From the cell containing the given text, extract its center point as [X, Y] coordinate. 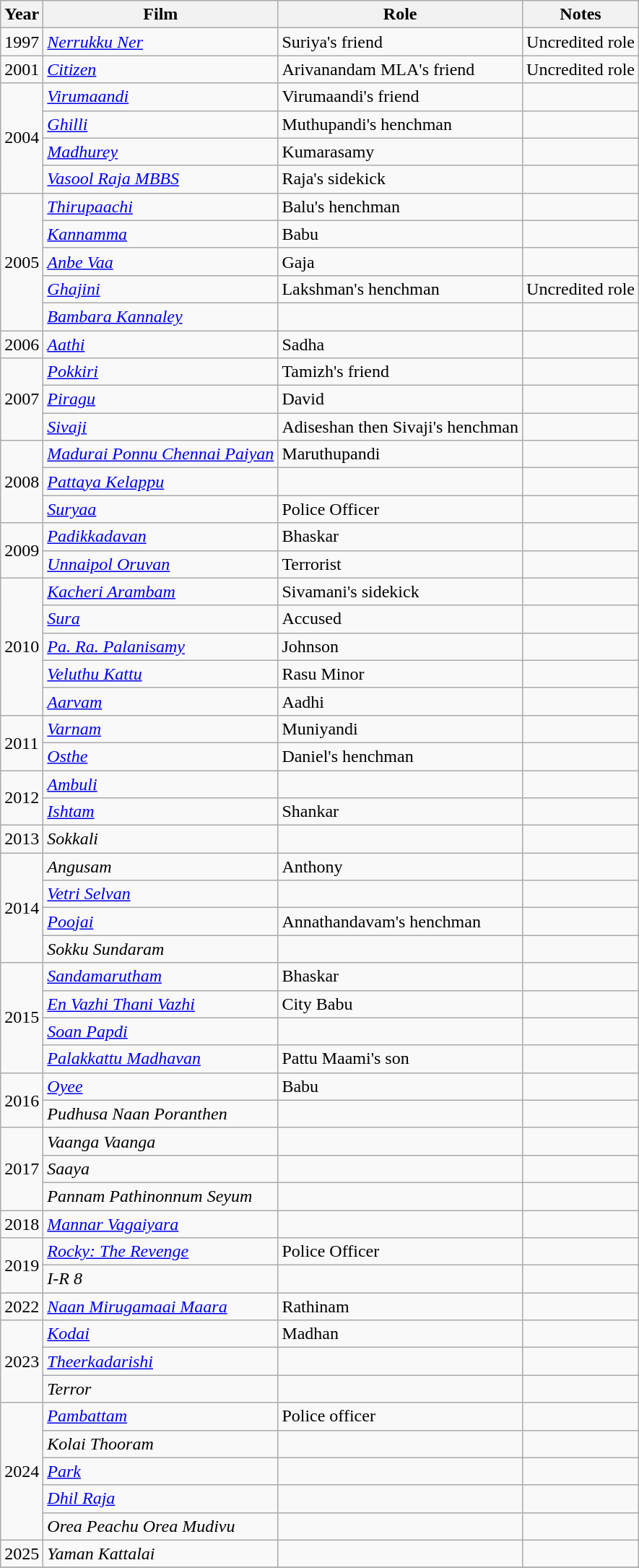
Raja's sidekick [400, 179]
Kolai Thooram [160, 1444]
Citizen [160, 69]
Padikkadavan [160, 537]
Saaya [160, 1169]
Ambuli [160, 784]
Varnam [160, 729]
Sura [160, 619]
Gaja [400, 261]
Sivaji [160, 427]
David [400, 399]
Madhurey [160, 152]
2023 [22, 1361]
Aadhi [400, 701]
Terror [160, 1389]
2012 [22, 797]
Balu's henchman [400, 207]
2013 [22, 839]
Veluthu Kattu [160, 674]
Adiseshan then Sivaji's henchman [400, 427]
Vetri Selvan [160, 894]
Park [160, 1471]
2017 [22, 1169]
Police officer [400, 1416]
Madurai Ponnu Chennai Paiyan [160, 454]
Palakkattu Madhavan [160, 1059]
Kumarasamy [400, 152]
Accused [400, 619]
2008 [22, 482]
Muniyandi [400, 729]
Virumaandi [160, 97]
2011 [22, 742]
Mannar Vagaiyara [160, 1224]
Poojai [160, 922]
Pokkiri [160, 372]
Dhil Raja [160, 1499]
2009 [22, 550]
Unnaipol Oruvan [160, 564]
Nerrukku Ner [160, 42]
Tamizh's friend [400, 372]
1997 [22, 42]
Yaman Kattalai [160, 1554]
Sokkali [160, 839]
2010 [22, 646]
Pannam Pathinonnum Seyum [160, 1196]
I-R 8 [160, 1279]
Sivamani's sidekick [400, 592]
2018 [22, 1224]
Role [400, 14]
Pattu Maami's son [400, 1059]
2016 [22, 1100]
Sadha [400, 345]
Anbe Vaa [160, 261]
Pa. Ra. Palanisamy [160, 646]
Soan Papdi [160, 1031]
Rathinam [400, 1307]
Kodai [160, 1334]
Terrorist [400, 564]
Osthe [160, 756]
Rasu Minor [400, 674]
Film [160, 14]
Naan Mirugamaai Maara [160, 1307]
2004 [22, 138]
En Vazhi Thani Vazhi [160, 1004]
Ishtam [160, 812]
Theerkadarishi [160, 1361]
Pattaya Kelappu [160, 482]
Pudhusa Naan Poranthen [160, 1114]
2015 [22, 1018]
Ghajini [160, 289]
Johnson [400, 646]
Kacheri Arambam [160, 592]
Oyee [160, 1086]
Sandamarutham [160, 976]
Arivanandam MLA's friend [400, 69]
2007 [22, 399]
Sokku Sundaram [160, 949]
2006 [22, 345]
Vaanga Vaanga [160, 1141]
Thirupaachi [160, 207]
Year [22, 14]
Rocky: The Revenge [160, 1252]
2022 [22, 1307]
Annathandavam's henchman [400, 922]
Pambattam [160, 1416]
Angusam [160, 867]
Daniel's henchman [400, 756]
Bambara Kannaley [160, 316]
Suriya's friend [400, 42]
Madhan [400, 1334]
Shankar [400, 812]
2005 [22, 261]
2019 [22, 1265]
2025 [22, 1554]
Aarvam [160, 701]
Notes [581, 14]
2001 [22, 69]
Anthony [400, 867]
Lakshman's henchman [400, 289]
Aathi [160, 345]
Vasool Raja MBBS [160, 179]
Ghilli [160, 124]
Maruthupandi [400, 454]
Piragu [160, 399]
Suryaa [160, 509]
2014 [22, 908]
Virumaandi's friend [400, 97]
Orea Peachu Orea Mudivu [160, 1526]
Kannamma [160, 234]
Muthupandi's henchman [400, 124]
City Babu [400, 1004]
2024 [22, 1471]
